Identify which cell holds the provided text, then report its [x, y] central coordinate. 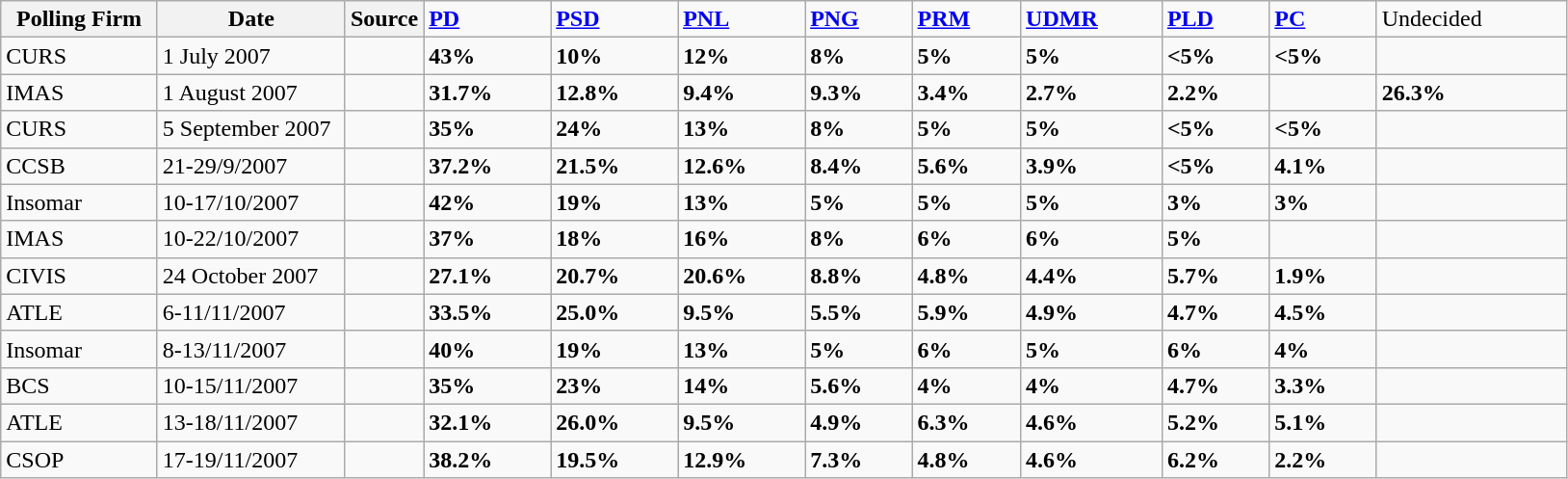
PC [1323, 19]
25.0% [614, 312]
8.8% [859, 276]
CCSB [79, 166]
2.7% [1092, 93]
6.2% [1215, 460]
32.1% [487, 422]
5.7% [1215, 276]
PRM [967, 19]
33.5% [487, 312]
14% [742, 386]
10-22/10/2007 [250, 239]
19.5% [614, 460]
42% [487, 202]
6-11/11/2007 [250, 312]
12.9% [742, 460]
24 October 2007 [250, 276]
6.3% [967, 422]
Polling Firm [79, 19]
43% [487, 56]
20.6% [742, 276]
PSD [614, 19]
4.4% [1092, 276]
37% [487, 239]
21-29/9/2007 [250, 166]
37.2% [487, 166]
17-19/11/2007 [250, 460]
PNL [742, 19]
40% [487, 349]
9.4% [742, 93]
BCS [79, 386]
3.4% [967, 93]
UDMR [1092, 19]
5.1% [1323, 422]
13-18/11/2007 [250, 422]
5.5% [859, 312]
5 September 2007 [250, 129]
PLD [1215, 19]
7.3% [859, 460]
16% [742, 239]
27.1% [487, 276]
3.9% [1092, 166]
8-13/11/2007 [250, 349]
26.0% [614, 422]
21.5% [614, 166]
CSOP [79, 460]
8.4% [859, 166]
26.3% [1472, 93]
5.9% [967, 312]
23% [614, 386]
10% [614, 56]
1 July 2007 [250, 56]
31.7% [487, 93]
1 August 2007 [250, 93]
10-17/10/2007 [250, 202]
Date [250, 19]
PNG [859, 19]
18% [614, 239]
12% [742, 56]
1.9% [1323, 276]
3.3% [1323, 386]
9.3% [859, 93]
Undecided [1472, 19]
12.6% [742, 166]
CIVIS [79, 276]
Source [383, 19]
5.2% [1215, 422]
38.2% [487, 460]
20.7% [614, 276]
4.1% [1323, 166]
4.5% [1323, 312]
12.8% [614, 93]
24% [614, 129]
10-15/11/2007 [250, 386]
PD [487, 19]
